Provide the [x, y] coordinate of the cell's center where the given text is located.  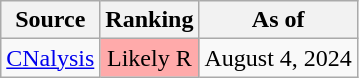
CNalysis [50, 58]
August 4, 2024 [278, 58]
Likely R [150, 58]
As of [278, 20]
Ranking [150, 20]
Source [50, 20]
